Output the (x, y) coordinate of the center of the cell containing the given text.  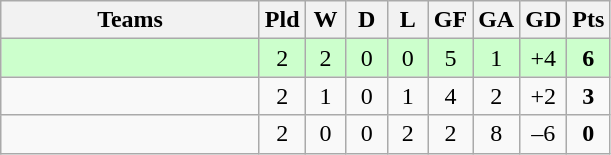
Pld (282, 20)
GD (544, 20)
–6 (544, 134)
GA (496, 20)
+4 (544, 58)
D (366, 20)
8 (496, 134)
3 (588, 96)
W (326, 20)
5 (450, 58)
+2 (544, 96)
GF (450, 20)
6 (588, 58)
Pts (588, 20)
4 (450, 96)
L (408, 20)
Teams (130, 20)
